Provide the [X, Y] coordinate of the cell's center where the given text is located.  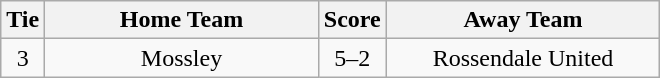
Rossendale United [523, 58]
Away Team [523, 20]
Mossley [182, 58]
Tie [23, 20]
5–2 [352, 58]
3 [23, 58]
Home Team [182, 20]
Score [352, 20]
